Find where the given text appears and provide that cell's center as [X, Y] coordinate. 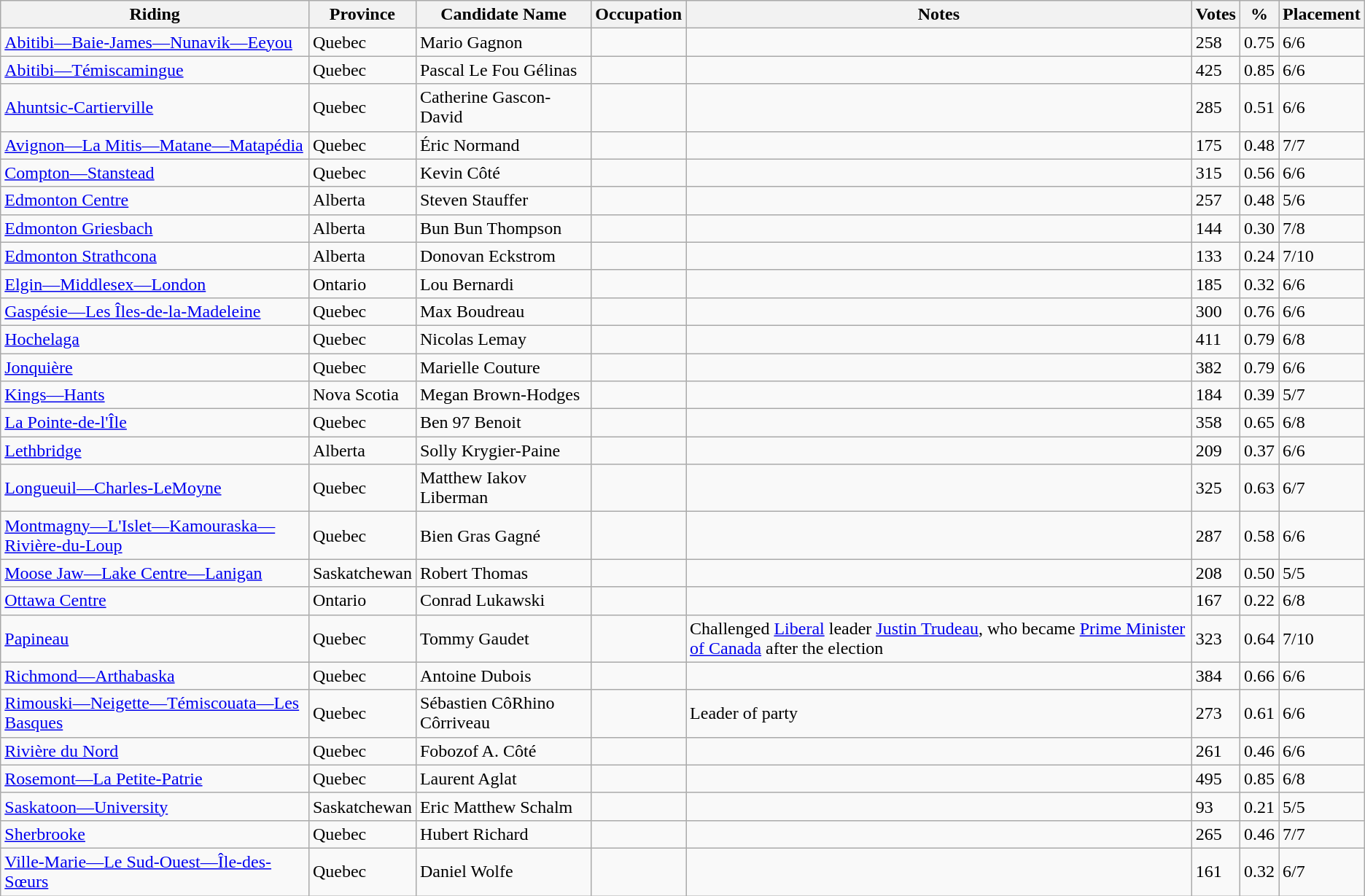
Edmonton Strathcona [155, 256]
384 [1216, 676]
Rimouski—Neigette—Témiscouata—Les Basques [155, 713]
175 [1216, 145]
Elgin—Middlesex—London [155, 284]
Candidate Name [503, 15]
Moose Jaw—Lake Centre—Lanigan [155, 573]
Ville-Marie—Le Sud-Ouest—Île-des-Sœurs [155, 872]
Max Boudreau [503, 311]
258 [1216, 42]
Bien Gras Gagné [503, 535]
323 [1216, 639]
144 [1216, 228]
Conrad Lukawski [503, 601]
0.61 [1259, 713]
Edmonton Centre [155, 200]
261 [1216, 751]
Kings—Hants [155, 395]
Rosemont—La Petite-Patrie [155, 779]
Bun Bun Thompson [503, 228]
Steven Stauffer [503, 200]
300 [1216, 311]
411 [1216, 339]
Challenged Liberal leader Justin Trudeau, who became Prime Minister of Canada after the election [939, 639]
382 [1216, 367]
Riding [155, 15]
Catherine Gascon-David [503, 108]
287 [1216, 535]
Occupation [639, 15]
0.22 [1259, 601]
209 [1216, 451]
Pascal Le Fou Gélinas [503, 70]
Abitibi—Baie-James—Nunavik—Eeyou [155, 42]
Hochelaga [155, 339]
5/6 [1322, 200]
425 [1216, 70]
Montmagny—L'Islet—Kamouraska—Rivière-du-Loup [155, 535]
Hubert Richard [503, 834]
315 [1216, 173]
Saskatoon—University [155, 806]
133 [1216, 256]
Sébastien CôRhino Côrriveau [503, 713]
0.30 [1259, 228]
Daniel Wolfe [503, 872]
93 [1216, 806]
Donovan Eckstrom [503, 256]
Jonquière [155, 367]
Compton—Stanstead [155, 173]
0.56 [1259, 173]
0.65 [1259, 423]
Ottawa Centre [155, 601]
% [1259, 15]
Megan Brown-Hodges [503, 395]
0.58 [1259, 535]
161 [1216, 872]
Rivière du Nord [155, 751]
7/8 [1322, 228]
Nova Scotia [362, 395]
Sherbrooke [155, 834]
Mario Gagnon [503, 42]
Papineau [155, 639]
Fobozof A. Côté [503, 751]
Longueuil—Charles-LeMoyne [155, 488]
Ben 97 Benoit [503, 423]
265 [1216, 834]
0.66 [1259, 676]
Richmond—Arthabaska [155, 676]
5/7 [1322, 395]
Notes [939, 15]
Votes [1216, 15]
0.24 [1259, 256]
Nicolas Lemay [503, 339]
Tommy Gaudet [503, 639]
184 [1216, 395]
257 [1216, 200]
495 [1216, 779]
Kevin Côté [503, 173]
Antoine Dubois [503, 676]
Province [362, 15]
Robert Thomas [503, 573]
Leader of party [939, 713]
0.76 [1259, 311]
Ahuntsic-Cartierville [155, 108]
325 [1216, 488]
Edmonton Griesbach [155, 228]
167 [1216, 601]
358 [1216, 423]
Matthew Iakov Liberman [503, 488]
208 [1216, 573]
0.64 [1259, 639]
Solly Krygier-Paine [503, 451]
Eric Matthew Schalm [503, 806]
285 [1216, 108]
Lou Bernardi [503, 284]
Abitibi—Témiscamingue [155, 70]
0.37 [1259, 451]
0.75 [1259, 42]
0.39 [1259, 395]
Placement [1322, 15]
Lethbridge [155, 451]
Laurent Aglat [503, 779]
185 [1216, 284]
0.51 [1259, 108]
Gaspésie—Les Îles-de-la-Madeleine [155, 311]
0.63 [1259, 488]
0.21 [1259, 806]
Éric Normand [503, 145]
273 [1216, 713]
Avignon—La Mitis—Matane—Matapédia [155, 145]
Marielle Couture [503, 367]
La Pointe-de-l'Île [155, 423]
0.50 [1259, 573]
